Pinpoint the cell where the given text exists, returning its (x, y) midpoint coordinate. 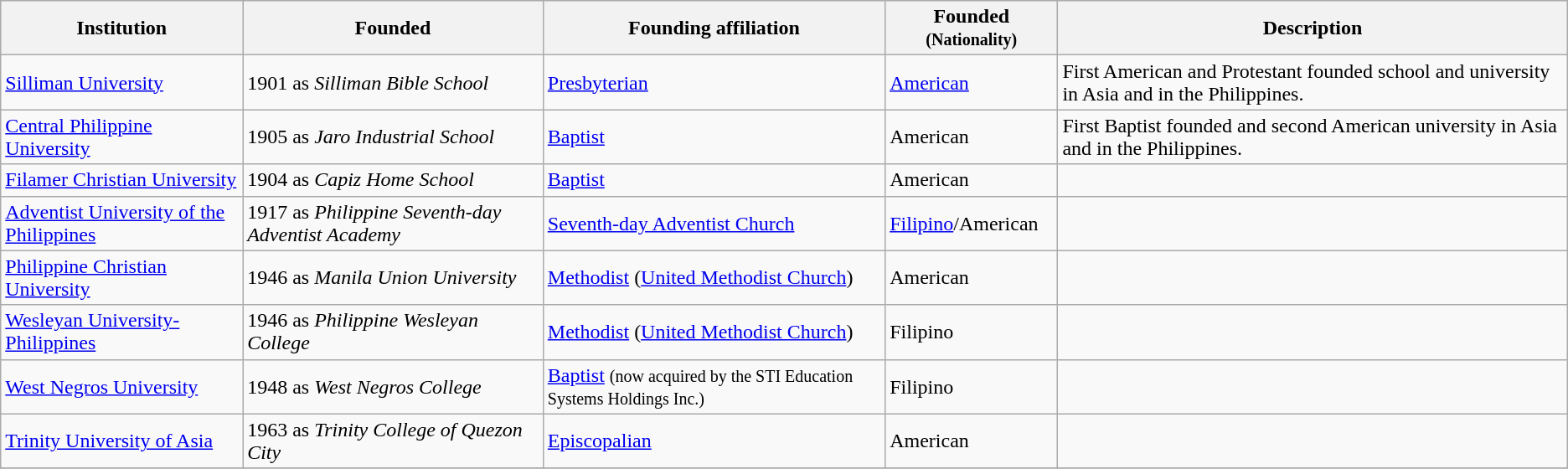
Founding affiliation (714, 28)
Wesleyan University-Philippines (122, 332)
First Baptist founded and second American university in Asia and in the Philippines. (1313, 137)
Institution (122, 28)
Adventist University of the Philippines (122, 223)
Seventh-day Adventist Church (714, 223)
Founded (394, 28)
Presbyterian (714, 82)
1963 as Trinity College of Quezon City (394, 441)
Filamer Christian University (122, 180)
Episcopalian (714, 441)
1904 as Capiz Home School (394, 180)
Founded (Nationality) (972, 28)
Filipino/American (972, 223)
Central Philippine University (122, 137)
Baptist (now acquired by the STI Education Systems Holdings Inc.) (714, 387)
1948 as West Negros College (394, 387)
First American and Protestant founded school and university in Asia and in the Philippines. (1313, 82)
Description (1313, 28)
1946 as Manila Union University (394, 278)
1917 as Philippine Seventh-day Adventist Academy (394, 223)
Trinity University of Asia (122, 441)
West Negros University (122, 387)
Philippine Christian University (122, 278)
1901 as Silliman Bible School (394, 82)
1946 as Philippine Wesleyan College (394, 332)
Silliman University (122, 82)
1905 as Jaro Industrial School (394, 137)
